Identify which cell holds the provided text, then report its (x, y) central coordinate. 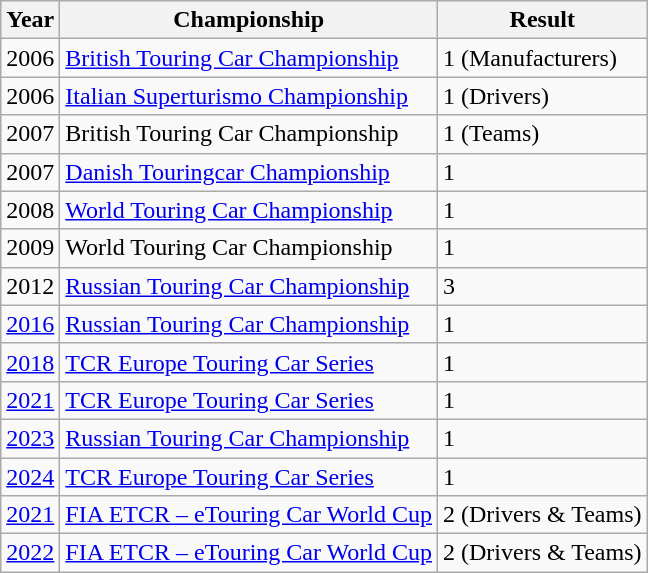
1 (Drivers) (542, 96)
2023 (30, 438)
2018 (30, 362)
1 (Manufacturers) (542, 58)
2009 (30, 248)
3 (542, 286)
2022 (30, 553)
Result (542, 20)
Year (30, 20)
Danish Touringcar Championship (249, 172)
2024 (30, 477)
2012 (30, 286)
Italian Superturismo Championship (249, 96)
1 (Teams) (542, 134)
Championship (249, 20)
2008 (30, 210)
2016 (30, 324)
